Output the (X, Y) coordinate of the center of the cell containing the given text.  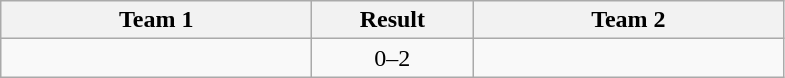
Team 1 (156, 20)
0–2 (392, 58)
Result (392, 20)
Team 2 (628, 20)
